Identify which cell holds the provided text, then report its (x, y) central coordinate. 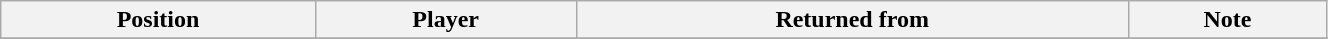
Returned from (852, 20)
Player (446, 20)
Position (158, 20)
Note (1227, 20)
